Scan for the cell matching the given text and deliver its (x, y) coordinate at center. 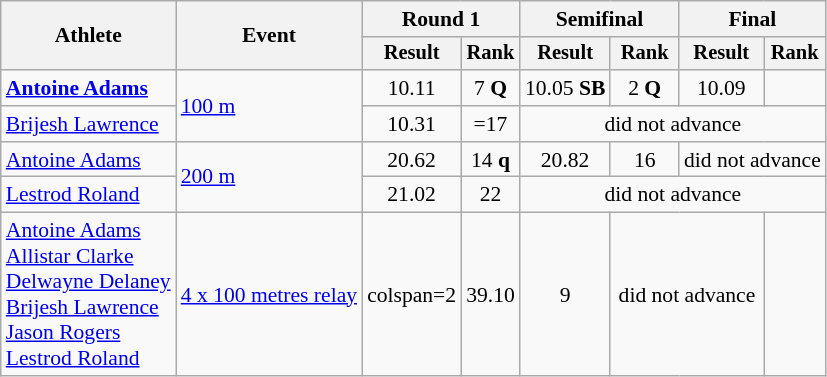
Round 1 (441, 19)
Event (269, 36)
=17 (490, 124)
9 (566, 294)
7 Q (490, 88)
Antoine AdamsAllistar ClarkeDelwayne DelaneyBrijesh LawrenceJason RogersLestrod Roland (88, 294)
14 q (490, 160)
39.10 (490, 294)
10.09 (721, 88)
Lestrod Roland (88, 195)
2 Q (644, 88)
100 m (269, 106)
Final (752, 19)
Athlete (88, 36)
200 m (269, 178)
Semifinal (600, 19)
16 (644, 160)
4 x 100 metres relay (269, 294)
20.82 (566, 160)
colspan=2 (412, 294)
10.05 SB (566, 88)
Brijesh Lawrence (88, 124)
20.62 (412, 160)
10.11 (412, 88)
22 (490, 195)
21.02 (412, 195)
10.31 (412, 124)
